Determine the (x, y) coordinate at the center of the cell enclosing the given text.  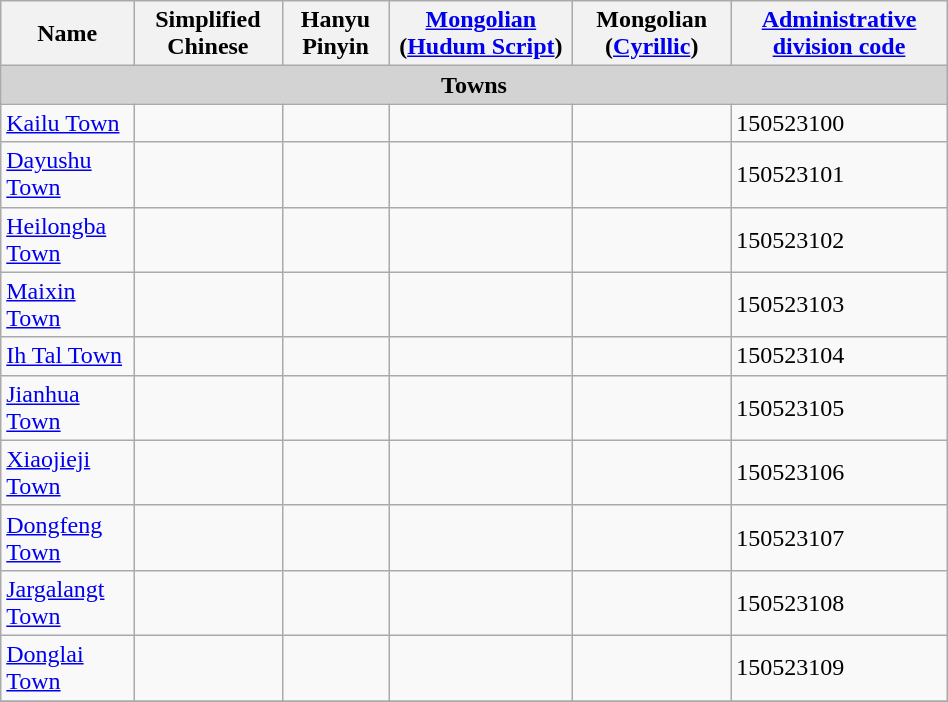
150523105 (839, 408)
150523101 (839, 174)
150523107 (839, 538)
Mongolian (Cyrillic) (652, 34)
Ih Tal Town (68, 356)
Towns (474, 85)
Name (68, 34)
Heilongba Town (68, 240)
Donglai Town (68, 668)
Simplified Chinese (208, 34)
Mongolian (Hudum Script) (481, 34)
Dayushu Town (68, 174)
150523104 (839, 356)
Dongfeng Town (68, 538)
Hanyu Pinyin (336, 34)
Xiaojieji Town (68, 472)
Administrative division code (839, 34)
150523108 (839, 602)
Kailu Town (68, 123)
150523106 (839, 472)
Jianhua Town (68, 408)
150523109 (839, 668)
150523103 (839, 304)
150523100 (839, 123)
Maixin Town (68, 304)
Jargalangt Town (68, 602)
150523102 (839, 240)
